Search for the cell housing the specified text and yield its (X, Y) center coordinate. 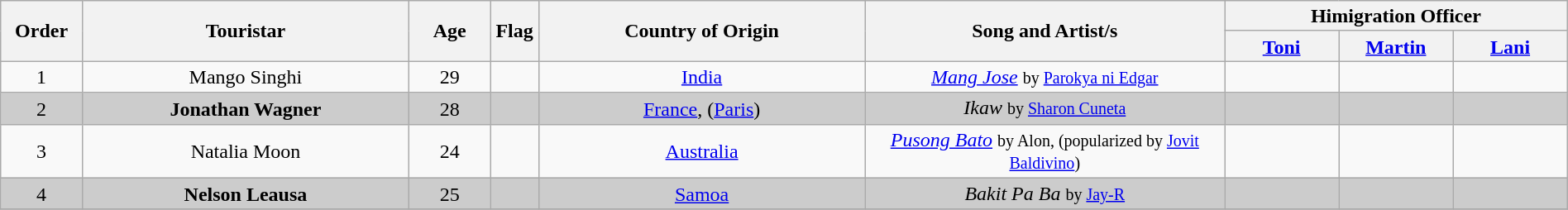
4 (41, 193)
25 (450, 193)
Mang Jose by Parokya ni Edgar (1045, 77)
Bakit Pa Ba by Jay-R (1045, 193)
29 (450, 77)
Flag (514, 31)
1 (41, 77)
Natalia Moon (245, 150)
24 (450, 150)
France, (Paris) (701, 108)
Ikaw by Sharon Cuneta (1045, 108)
Toni (1281, 46)
Australia (701, 150)
Martin (1396, 46)
Country of Origin (701, 31)
Lani (1510, 46)
Song and Artist/s (1045, 31)
Age (450, 31)
India (701, 77)
3 (41, 150)
Pusong Bato by Alon, (popularized by Jovit Baldivino) (1045, 150)
Samoa (701, 193)
Mango Singhi (245, 77)
2 (41, 108)
Nelson Leausa (245, 193)
Order (41, 31)
Jonathan Wagner (245, 108)
Himigration Officer (1396, 17)
28 (450, 108)
Touristar (245, 31)
